Return [x, y] of the center of cell containing provided text 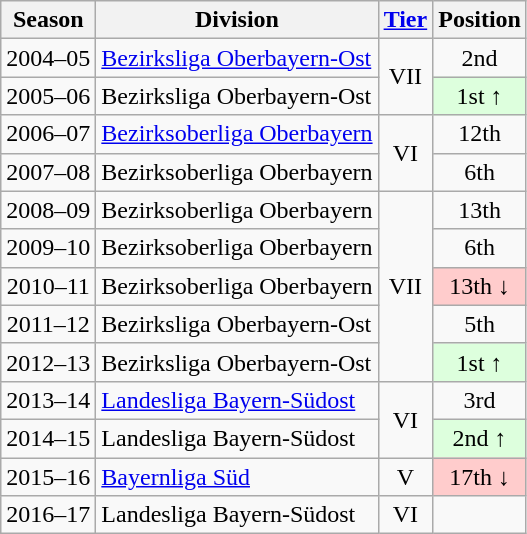
2012–13 [48, 362]
17th ↓ [480, 477]
Bayernliga Süd [237, 477]
2013–14 [48, 400]
Division [237, 20]
2004–05 [48, 58]
2nd [480, 58]
2008–09 [48, 210]
Tier [406, 20]
2007–08 [48, 172]
Position [480, 20]
12th [480, 134]
2015–16 [48, 477]
2009–10 [48, 248]
V [406, 477]
Season [48, 20]
2016–17 [48, 515]
2006–07 [48, 134]
13th [480, 210]
2nd ↑ [480, 438]
5th [480, 324]
2005–06 [48, 96]
3rd [480, 400]
2011–12 [48, 324]
2010–11 [48, 286]
2014–15 [48, 438]
13th ↓ [480, 286]
